Scan for the cell matching the given text and deliver its (X, Y) coordinate at center. 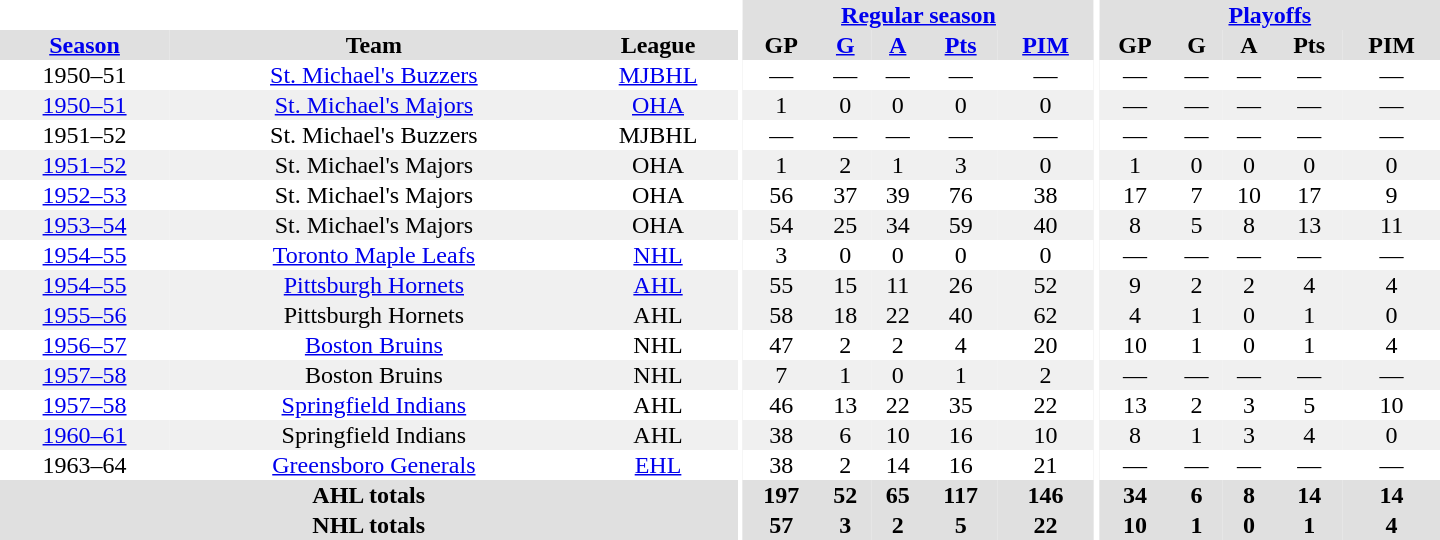
Team (374, 45)
59 (960, 225)
76 (960, 195)
35 (960, 405)
1953–54 (84, 225)
46 (781, 405)
58 (781, 315)
21 (1046, 465)
117 (960, 495)
Season (84, 45)
146 (1046, 495)
Playoffs (1270, 15)
EHL (658, 465)
1956–57 (84, 345)
47 (781, 345)
Toronto Maple Leafs (374, 255)
55 (781, 285)
League (658, 45)
39 (898, 195)
62 (1046, 315)
1952–53 (84, 195)
197 (781, 495)
1963–64 (84, 465)
54 (781, 225)
65 (898, 495)
56 (781, 195)
37 (845, 195)
20 (1046, 345)
57 (781, 525)
25 (845, 225)
15 (845, 285)
26 (960, 285)
Greensboro Generals (374, 465)
1960–61 (84, 435)
AHL totals (368, 495)
NHL totals (368, 525)
1955–56 (84, 315)
Regular season (918, 15)
18 (845, 315)
